Capture the cell that displays the provided text and extract its (X, Y) central coordinate. 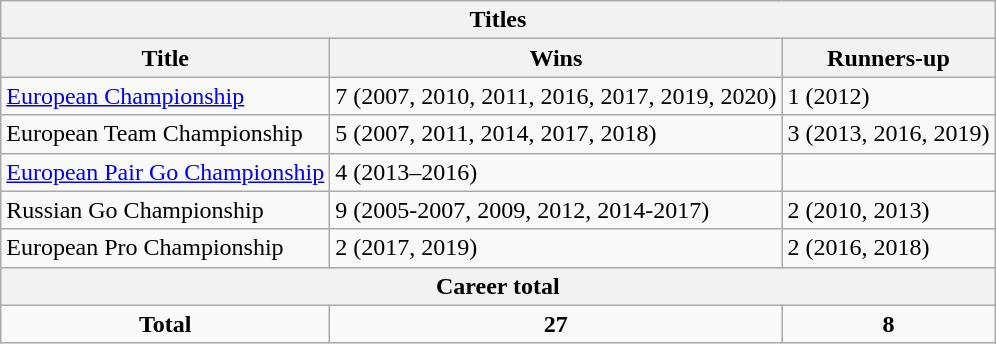
Wins (556, 58)
Runners-up (888, 58)
3 (2013, 2016, 2019) (888, 134)
5 (2007, 2011, 2014, 2017, 2018) (556, 134)
Total (166, 324)
2 (2010, 2013) (888, 210)
European Pair Go Championship (166, 172)
European Championship (166, 96)
1 (2012) (888, 96)
2 (2016, 2018) (888, 248)
Title (166, 58)
Titles (498, 20)
European Pro Championship (166, 248)
European Team Championship (166, 134)
2 (2017, 2019) (556, 248)
Russian Go Championship (166, 210)
7 (2007, 2010, 2011, 2016, 2017, 2019, 2020) (556, 96)
9 (2005-2007, 2009, 2012, 2014-2017) (556, 210)
8 (888, 324)
Career total (498, 286)
27 (556, 324)
4 (2013–2016) (556, 172)
